Output the [x, y] coordinate of the center of the cell containing the given text.  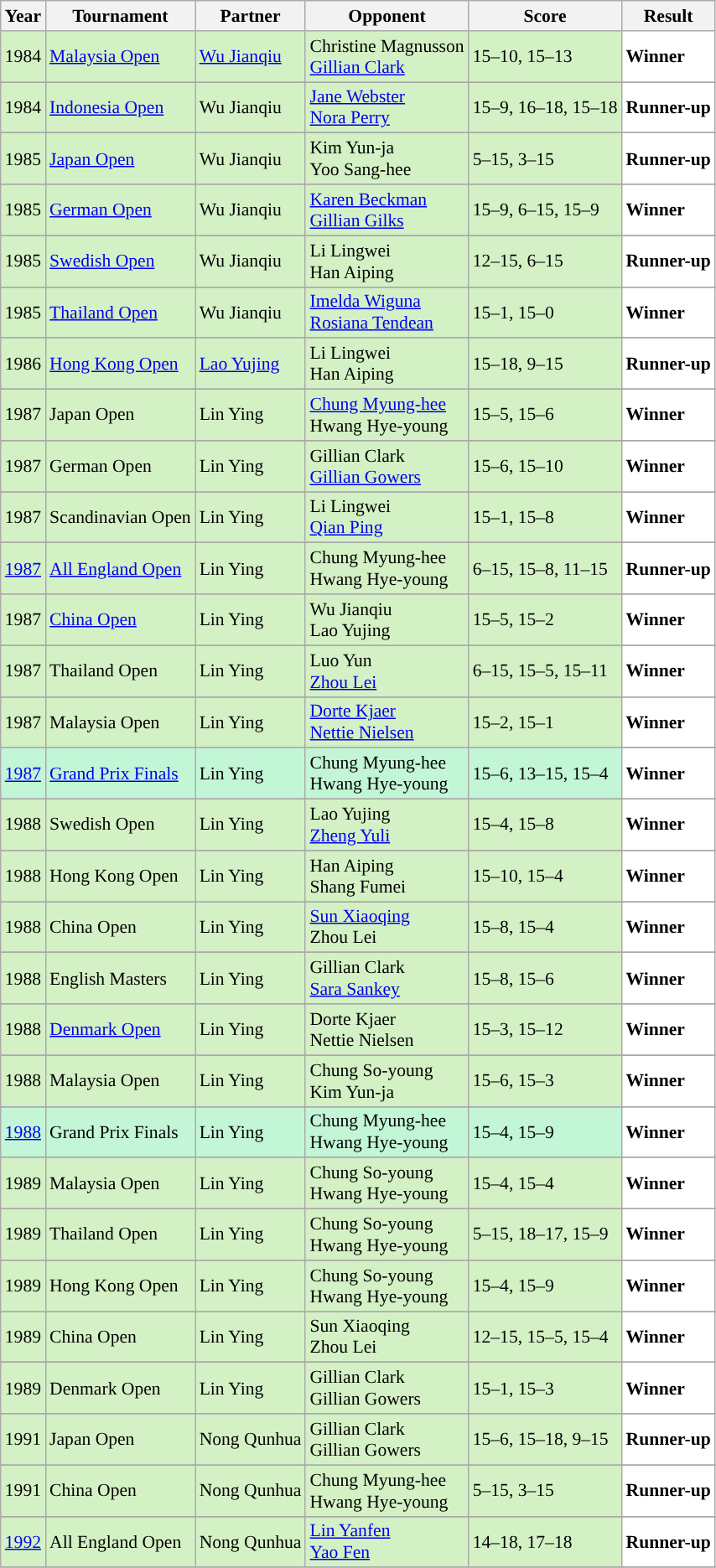
15–10, 15–4 [545, 877]
Indonesia Open [121, 107]
15–4, 15–8 [545, 825]
Opponent [387, 16]
15–6, 15–18, 9–15 [545, 1440]
15–3, 15–12 [545, 1029]
15–9, 16–18, 15–18 [545, 107]
6–15, 15–5, 15–11 [545, 670]
15–8, 15–4 [545, 927]
Result [667, 16]
Luo Yun Zhou Lei [387, 670]
15–18, 9–15 [545, 364]
Gillian Clark Sara Sankey [387, 979]
15–6, 13–15, 15–4 [545, 774]
Partner [251, 16]
15–1, 15–3 [545, 1388]
Score [545, 16]
15–6, 15–10 [545, 466]
Lin Yanfen Yao Fen [387, 1542]
Christine Magnusson Gillian Clark [387, 57]
Kim Yun-ja Yoo Sang-hee [387, 159]
Wu Jianqiu Lao Yujing [387, 620]
Chung So-young Kim Yun-ja [387, 1081]
Jane Webster Nora Perry [387, 107]
15–9, 6–15, 15–9 [545, 210]
15–8, 15–6 [545, 979]
15–2, 15–1 [545, 722]
15–1, 15–0 [545, 312]
Lao Yujing [251, 364]
Tournament [121, 16]
Lao Yujing Zheng Yuli [387, 825]
15–10, 15–13 [545, 57]
Imelda Wiguna Rosiana Tendean [387, 312]
6–15, 15–8, 11–15 [545, 568]
15–1, 15–8 [545, 518]
Karen Beckman Gillian Gilks [387, 210]
Scandinavian Open [121, 518]
12–15, 6–15 [545, 261]
Li Lingwei Qian Ping [387, 518]
Year [23, 16]
12–15, 15–5, 15–4 [545, 1338]
15–5, 15–2 [545, 620]
15–5, 15–6 [545, 416]
Han Aiping Shang Fumei [387, 877]
15–6, 15–3 [545, 1081]
14–18, 17–18 [545, 1542]
1992 [23, 1542]
English Masters [121, 979]
15–4, 15–4 [545, 1183]
1986 [23, 364]
5–15, 18–17, 15–9 [545, 1235]
